Find where the given text appears and provide that cell's center as [X, Y] coordinate. 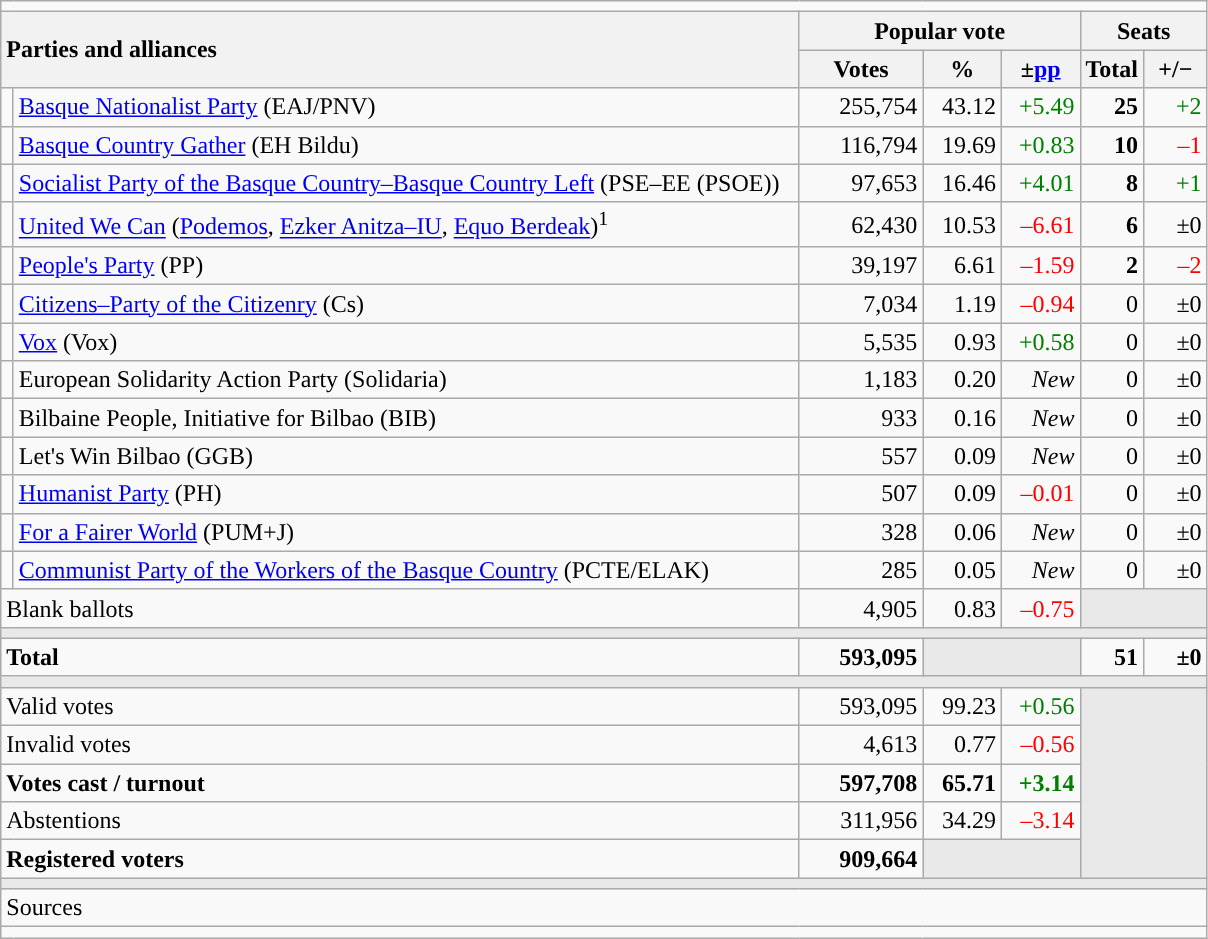
±pp [1040, 69]
0.77 [962, 745]
–0.01 [1040, 494]
10.53 [962, 224]
Vox (Vox) [406, 342]
Abstentions [400, 821]
0.05 [962, 570]
Communist Party of the Workers of the Basque Country (PCTE/ELAK) [406, 570]
Parties and alliances [400, 50]
+5.49 [1040, 107]
4,613 [861, 745]
+4.01 [1040, 183]
Let's Win Bilbao (GGB) [406, 456]
+1 [1176, 183]
0.16 [962, 418]
25 [1112, 107]
328 [861, 532]
65.71 [962, 783]
+0.83 [1040, 145]
8 [1112, 183]
Registered voters [400, 859]
0.06 [962, 532]
285 [861, 570]
% [962, 69]
–3.14 [1040, 821]
51 [1112, 657]
16.46 [962, 183]
557 [861, 456]
34.29 [962, 821]
5,535 [861, 342]
Sources [604, 908]
Blank ballots [400, 608]
97,653 [861, 183]
–0.75 [1040, 608]
+3.14 [1040, 783]
7,034 [861, 304]
People's Party (PP) [406, 266]
–6.61 [1040, 224]
Citizens–Party of the Citizenry (Cs) [406, 304]
Votes cast / turnout [400, 783]
2 [1112, 266]
–1 [1176, 145]
0.93 [962, 342]
255,754 [861, 107]
Basque Nationalist Party (EAJ/PNV) [406, 107]
10 [1112, 145]
43.12 [962, 107]
597,708 [861, 783]
–1.59 [1040, 266]
Invalid votes [400, 745]
Valid votes [400, 706]
Seats [1144, 31]
+/− [1176, 69]
+0.58 [1040, 342]
+2 [1176, 107]
+0.56 [1040, 706]
6 [1112, 224]
39,197 [861, 266]
933 [861, 418]
507 [861, 494]
Popular vote [940, 31]
–2 [1176, 266]
19.69 [962, 145]
Socialist Party of the Basque Country–Basque Country Left (PSE–EE (PSOE)) [406, 183]
1,183 [861, 380]
Basque Country Gather (EH Bildu) [406, 145]
99.23 [962, 706]
909,664 [861, 859]
62,430 [861, 224]
311,956 [861, 821]
116,794 [861, 145]
0.20 [962, 380]
United We Can (Podemos, Ezker Anitza–IU, Equo Berdeak)1 [406, 224]
4,905 [861, 608]
1.19 [962, 304]
Bilbaine People, Initiative for Bilbao (BIB) [406, 418]
–0.56 [1040, 745]
6.61 [962, 266]
Humanist Party (PH) [406, 494]
European Solidarity Action Party (Solidaria) [406, 380]
–0.94 [1040, 304]
For a Fairer World (PUM+J) [406, 532]
Votes [861, 69]
0.83 [962, 608]
